Output the [X, Y] coordinate of the center of the cell containing the given text.  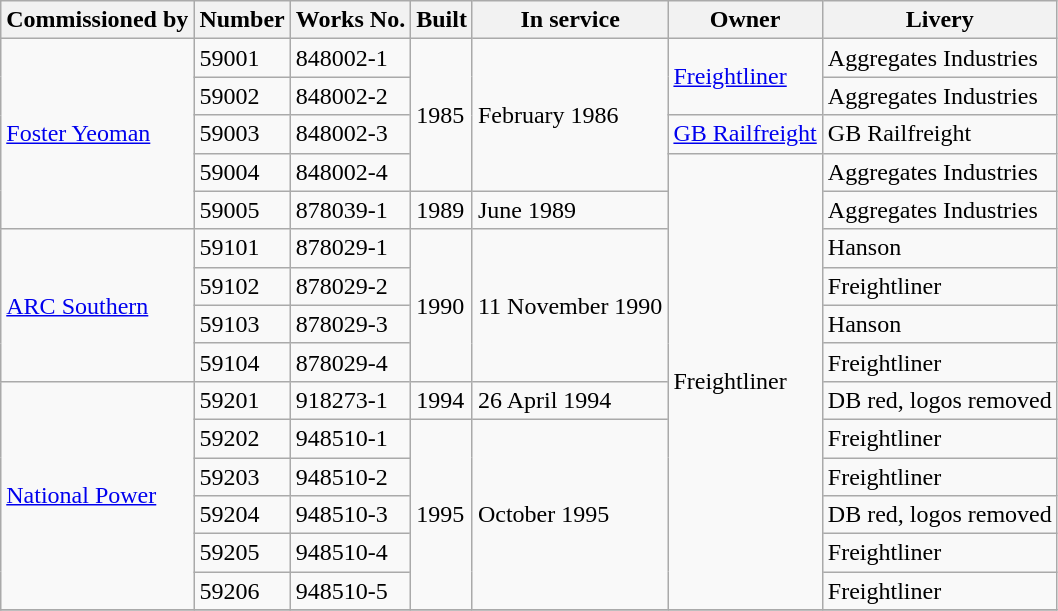
59103 [242, 324]
June 1989 [570, 210]
59202 [242, 438]
1994 [442, 400]
59001 [242, 58]
878029-2 [350, 286]
878039-1 [350, 210]
February 1986 [570, 115]
59203 [242, 477]
59003 [242, 134]
918273-1 [350, 400]
878029-3 [350, 324]
948510-4 [350, 553]
1990 [442, 305]
59102 [242, 286]
Number [242, 20]
Owner [745, 20]
59005 [242, 210]
Commissioned by [98, 20]
1989 [442, 210]
11 November 1990 [570, 305]
59201 [242, 400]
948510-3 [350, 515]
848002-1 [350, 58]
848002-3 [350, 134]
Livery [940, 20]
26 April 1994 [570, 400]
59204 [242, 515]
878029-1 [350, 248]
Foster Yeoman [98, 134]
59002 [242, 96]
1995 [442, 514]
59101 [242, 248]
948510-1 [350, 438]
National Power [98, 495]
1985 [442, 115]
948510-5 [350, 591]
In service [570, 20]
59206 [242, 591]
59104 [242, 362]
Built [442, 20]
948510-2 [350, 477]
Works No. [350, 20]
848002-2 [350, 96]
October 1995 [570, 514]
59004 [242, 172]
59205 [242, 553]
848002-4 [350, 172]
ARC Southern [98, 305]
878029-4 [350, 362]
